Locate the cell with the specified text and output its [X, Y] center coordinate. 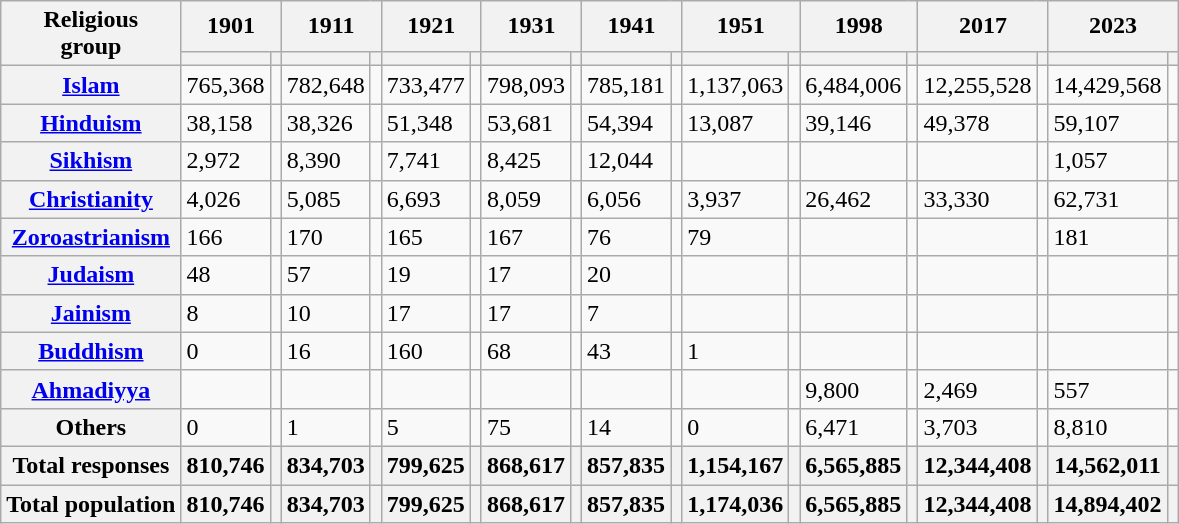
Christianity [91, 199]
38,326 [326, 123]
76 [626, 237]
1998 [859, 26]
49,378 [978, 123]
9,800 [854, 389]
8,425 [526, 161]
1,057 [1108, 161]
51,348 [426, 123]
43 [626, 351]
Islam [91, 85]
57 [326, 275]
Total responses [91, 465]
160 [426, 351]
54,394 [626, 123]
19 [426, 275]
12,255,528 [978, 85]
48 [226, 275]
Total population [91, 503]
5 [426, 427]
62,731 [1108, 199]
10 [326, 313]
8,390 [326, 161]
38,158 [226, 123]
20 [626, 275]
Buddhism [91, 351]
1901 [231, 26]
765,368 [226, 85]
3,937 [736, 199]
557 [1108, 389]
14,894,402 [1108, 503]
6,693 [426, 199]
16 [326, 351]
39,146 [854, 123]
Jainism [91, 313]
6,484,006 [854, 85]
1941 [632, 26]
14,429,568 [1108, 85]
12,044 [626, 161]
170 [326, 237]
8 [226, 313]
Religiousgroup [91, 34]
181 [1108, 237]
1,137,063 [736, 85]
1921 [431, 26]
1931 [531, 26]
59,107 [1108, 123]
Hinduism [91, 123]
Judaism [91, 275]
3,703 [978, 427]
1,174,036 [736, 503]
2017 [983, 26]
Sikhism [91, 161]
8,810 [1108, 427]
7 [626, 313]
75 [526, 427]
7,741 [426, 161]
8,059 [526, 199]
13,087 [736, 123]
5,085 [326, 199]
53,681 [526, 123]
Zoroastrianism [91, 237]
79 [736, 237]
2,469 [978, 389]
1951 [741, 26]
733,477 [426, 85]
14 [626, 427]
14,562,011 [1108, 465]
4,026 [226, 199]
1911 [331, 26]
165 [426, 237]
167 [526, 237]
68 [526, 351]
6,056 [626, 199]
2023 [1113, 26]
798,093 [526, 85]
6,471 [854, 427]
782,648 [326, 85]
Others [91, 427]
26,462 [854, 199]
785,181 [626, 85]
1,154,167 [736, 465]
166 [226, 237]
33,330 [978, 199]
Ahmadiyya [91, 389]
2,972 [226, 161]
